Return [x, y] of the center of cell containing provided text 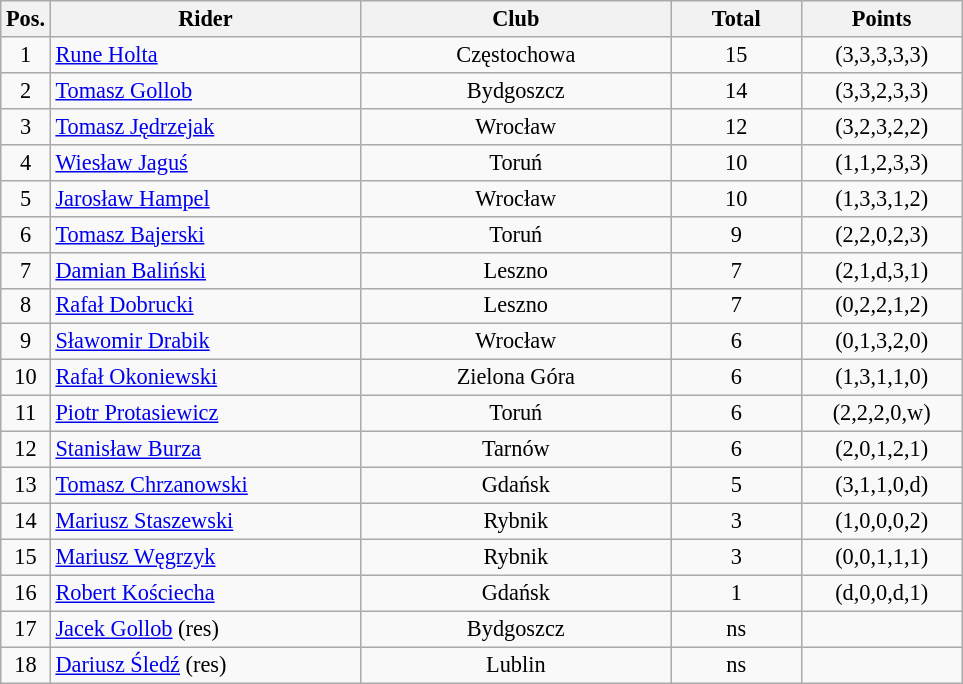
(0,0,1,1,1) [881, 557]
13 [26, 485]
(2,0,1,2,1) [881, 450]
(3,3,3,3,3) [881, 55]
(2,2,2,0,w) [881, 414]
Piotr Protasiewicz [205, 414]
Rider [205, 19]
Damian Baliński [205, 270]
Wiesław Jaguś [205, 162]
Mariusz Staszewski [205, 521]
Tomasz Chrzanowski [205, 485]
(0,1,3,2,0) [881, 342]
Częstochowa [516, 55]
(3,1,1,0,d) [881, 485]
Zielona Góra [516, 378]
(0,2,2,1,2) [881, 306]
17 [26, 629]
Mariusz Węgrzyk [205, 557]
Dariusz Śledź (res) [205, 665]
16 [26, 593]
11 [26, 414]
4 [26, 162]
Stanisław Burza [205, 450]
Tomasz Bajerski [205, 234]
(1,0,0,0,2) [881, 521]
Total [736, 19]
(2,2,0,2,3) [881, 234]
Tomasz Jędrzejak [205, 126]
2 [26, 90]
Jacek Gollob (res) [205, 629]
Rafał Dobrucki [205, 306]
Rafał Okoniewski [205, 378]
Pos. [26, 19]
Lublin [516, 665]
(3,2,3,2,2) [881, 126]
Club [516, 19]
Robert Kościecha [205, 593]
Jarosław Hampel [205, 198]
Rune Holta [205, 55]
(2,1,d,3,1) [881, 270]
Tarnów [516, 450]
(1,3,1,1,0) [881, 378]
(1,1,2,3,3) [881, 162]
(1,3,3,1,2) [881, 198]
18 [26, 665]
Points [881, 19]
Tomasz Gollob [205, 90]
(3,3,2,3,3) [881, 90]
Sławomir Drabik [205, 342]
8 [26, 306]
(d,0,0,d,1) [881, 593]
